Pinpoint the cell where the given text exists, returning its (x, y) midpoint coordinate. 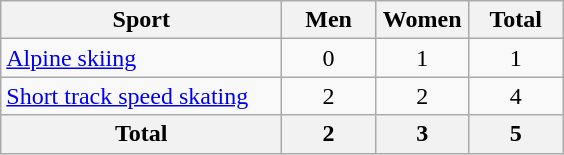
Sport (142, 20)
4 (516, 96)
Men (329, 20)
Women (422, 20)
0 (329, 58)
5 (516, 134)
Alpine skiing (142, 58)
3 (422, 134)
Short track speed skating (142, 96)
